Return the [x, y] coordinate for the center point of the cell that contains the specified text.  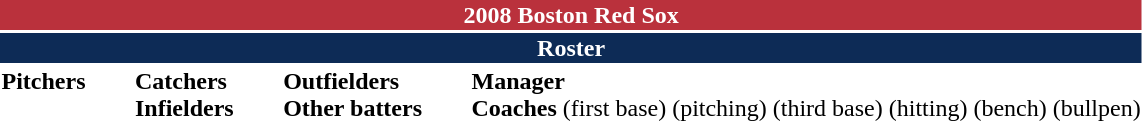
Roster [571, 48]
2008 Boston Red Sox [571, 15]
